Extract the (x, y) coordinate from the center of the cell holding the provided text.  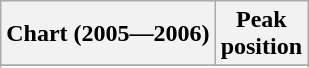
Peakposition (261, 34)
Chart (2005—2006) (108, 34)
